From the cell containing the given text, extract its center point as (X, Y) coordinate. 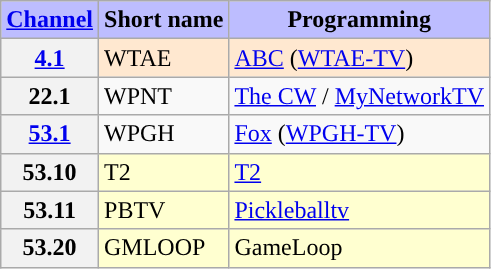
Pickleballtv (360, 210)
GameLoop (360, 248)
GMLOOP (164, 248)
22.1 (50, 96)
Short name (164, 20)
Programming (360, 20)
WPGH (164, 134)
4.1 (50, 58)
53.11 (50, 210)
The CW / MyNetworkTV (360, 96)
ABC (WTAE-TV) (360, 58)
53.20 (50, 248)
53.10 (50, 172)
Channel (50, 20)
WPNT (164, 96)
PBTV (164, 210)
Fox (WPGH-TV) (360, 134)
53.1 (50, 134)
WTAE (164, 58)
